Scan for the cell matching the given text and deliver its [X, Y] coordinate at center. 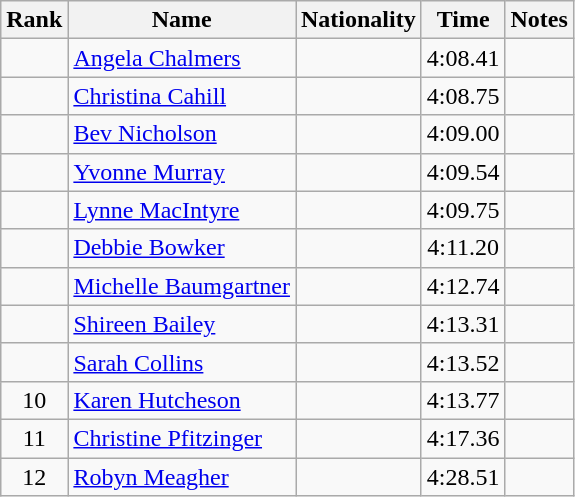
4:13.77 [463, 400]
Sarah Collins [182, 362]
10 [34, 400]
Yvonne Murray [182, 172]
4:09.75 [463, 210]
Robyn Meagher [182, 477]
4:08.41 [463, 58]
4:11.20 [463, 248]
12 [34, 477]
Lynne MacIntyre [182, 210]
4:08.75 [463, 96]
Notes [539, 20]
4:28.51 [463, 477]
Nationality [359, 20]
4:13.31 [463, 324]
4:13.52 [463, 362]
11 [34, 438]
4:17.36 [463, 438]
4:09.00 [463, 134]
4:12.74 [463, 286]
Karen Hutcheson [182, 400]
Christine Pfitzinger [182, 438]
Bev Nicholson [182, 134]
Debbie Bowker [182, 248]
4:09.54 [463, 172]
Michelle Baumgartner [182, 286]
Time [463, 20]
Angela Chalmers [182, 58]
Christina Cahill [182, 96]
Shireen Bailey [182, 324]
Name [182, 20]
Rank [34, 20]
